Search for the cell housing the specified text and yield its [x, y] center coordinate. 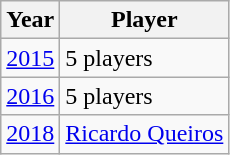
Ricardo Queiros [144, 134]
2018 [30, 134]
Player [144, 20]
2015 [30, 58]
2016 [30, 96]
Year [30, 20]
